Provide the [X, Y] coordinate of the cell's center where the given text is located.  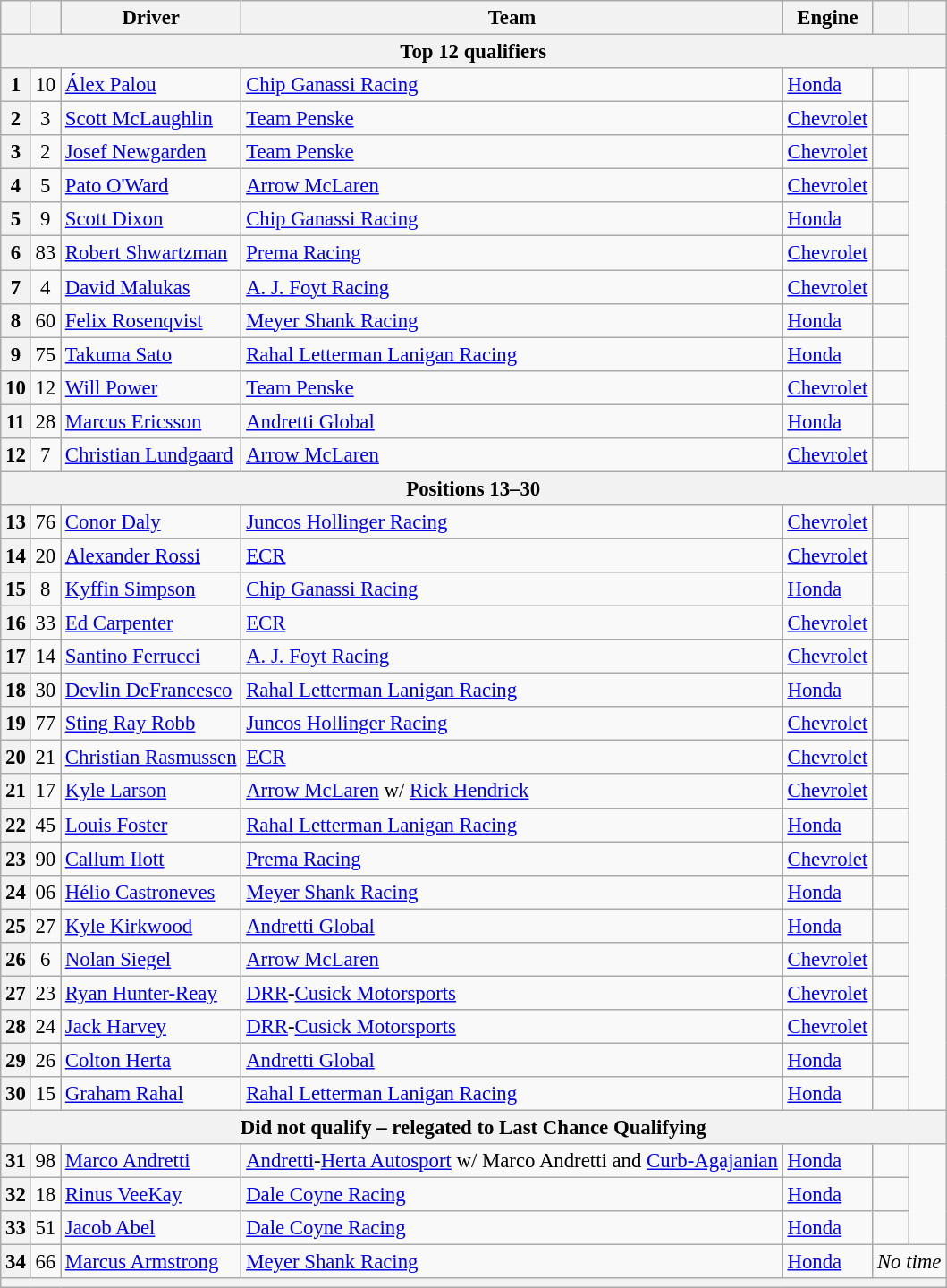
Andretti-Herta Autosport w/ Marco Andretti and Curb-Agajanian [512, 1161]
Conor Daly [151, 522]
1 [16, 85]
Will Power [151, 387]
Marcus Armstrong [151, 1262]
75 [45, 354]
Kyle Larson [151, 792]
34 [16, 1262]
Santino Ferrucci [151, 657]
Marcus Ericsson [151, 421]
Robert Shwartzman [151, 253]
77 [45, 724]
Álex Palou [151, 85]
Positions 13–30 [474, 488]
David Malukas [151, 287]
83 [45, 253]
Jack Harvey [151, 1027]
Devlin DeFrancesco [151, 691]
Louis Foster [151, 825]
Ed Carpenter [151, 623]
06 [45, 892]
Hélio Castroneves [151, 892]
29 [16, 1060]
19 [16, 724]
Colton Herta [151, 1060]
45 [45, 825]
Josef Newgarden [151, 152]
Jacob Abel [151, 1228]
51 [45, 1228]
Pato O'Ward [151, 186]
Christian Lundgaard [151, 455]
Graham Rahal [151, 1094]
Ryan Hunter-Reay [151, 993]
66 [45, 1262]
Driver [151, 18]
Did not qualify – relegated to Last Chance Qualifying [474, 1128]
Scott Dixon [151, 219]
11 [16, 421]
31 [16, 1161]
98 [45, 1161]
16 [16, 623]
Takuma Sato [151, 354]
13 [16, 522]
32 [16, 1195]
Sting Ray Robb [151, 724]
Engine [827, 18]
90 [45, 859]
Kyle Kirkwood [151, 926]
No time [909, 1262]
Felix Rosenqvist [151, 320]
25 [16, 926]
Christian Rasmussen [151, 758]
Kyffin Simpson [151, 589]
Callum Ilott [151, 859]
Arrow McLaren w/ Rick Hendrick [512, 792]
Nolan Siegel [151, 960]
Alexander Rossi [151, 555]
Top 12 qualifiers [474, 52]
Marco Andretti [151, 1161]
Rinus VeeKay [151, 1195]
Team [512, 18]
22 [16, 825]
76 [45, 522]
60 [45, 320]
Scott McLaughlin [151, 119]
